Locate the cell with the specified text and output its (x, y) center coordinate. 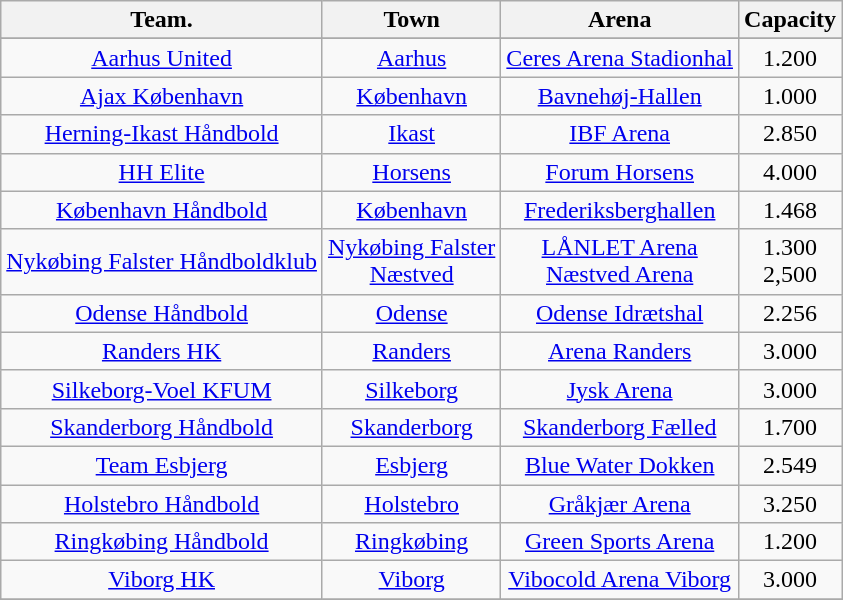
2.549 (790, 465)
Silkeborg-Voel KFUM (162, 389)
Herning-Ikast Håndbold (162, 134)
Skanderborg (411, 427)
Ceres Arena Stadionhal (620, 58)
Nykøbing FalsterNæstved (411, 262)
4.000 (790, 172)
1.700 (790, 427)
Odense Håndbold (162, 313)
Gråkjær Arena (620, 503)
2.850 (790, 134)
Horsens (411, 172)
København Håndbold (162, 210)
Holstebro (411, 503)
Frederiksberghallen (620, 210)
Aarhus (411, 58)
Team. (162, 20)
Ringkøbing Håndbold (162, 542)
Vibocold Arena Viborg (620, 580)
Aarhus United (162, 58)
Nykøbing Falster Håndboldklub (162, 262)
Ikast (411, 134)
Town (411, 20)
Jysk Arena (620, 389)
1.3002,500 (790, 262)
Capacity (790, 20)
Ringkøbing (411, 542)
Arena Randers (620, 351)
Odense Idrætshal (620, 313)
3.250 (790, 503)
Ajax København (162, 96)
Odense (411, 313)
2.256 (790, 313)
Green Sports Arena (620, 542)
Skanderborg Fælled (620, 427)
Team Esbjerg (162, 465)
Blue Water Dokken (620, 465)
IBF Arena (620, 134)
HH Elite (162, 172)
Skanderborg Håndbold (162, 427)
Randers HK (162, 351)
Esbjerg (411, 465)
Viborg (411, 580)
Bavnehøj-Hallen (620, 96)
1.468 (790, 210)
Arena (620, 20)
Forum Horsens (620, 172)
LÅNLET ArenaNæstved Arena (620, 262)
Silkeborg (411, 389)
Viborg HK (162, 580)
1.000 (790, 96)
Randers (411, 351)
Holstebro Håndbold (162, 503)
